For the text-containing cell, return its midpoint in (x, y) coordinate format. 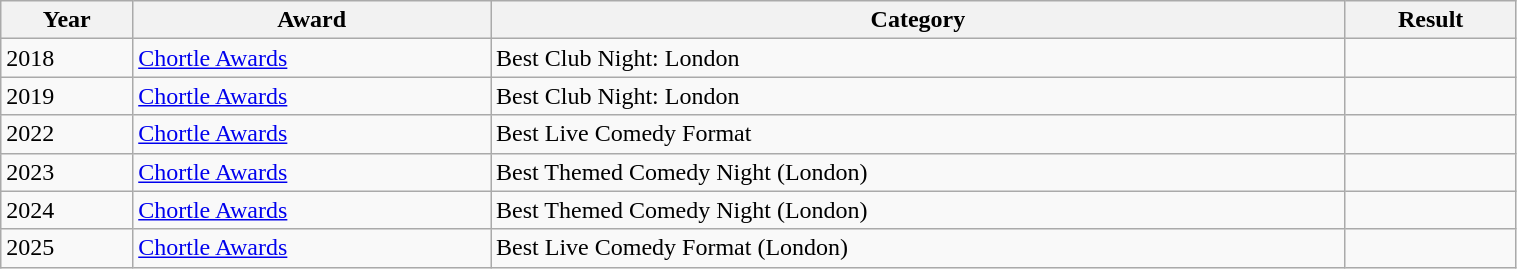
Best Live Comedy Format (918, 134)
Year (67, 20)
2025 (67, 248)
Award (312, 20)
2023 (67, 172)
Result (1430, 20)
Category (918, 20)
2019 (67, 96)
2024 (67, 210)
Best Live Comedy Format (London) (918, 248)
2018 (67, 58)
2022 (67, 134)
